Return [x, y] of the center of cell containing provided text 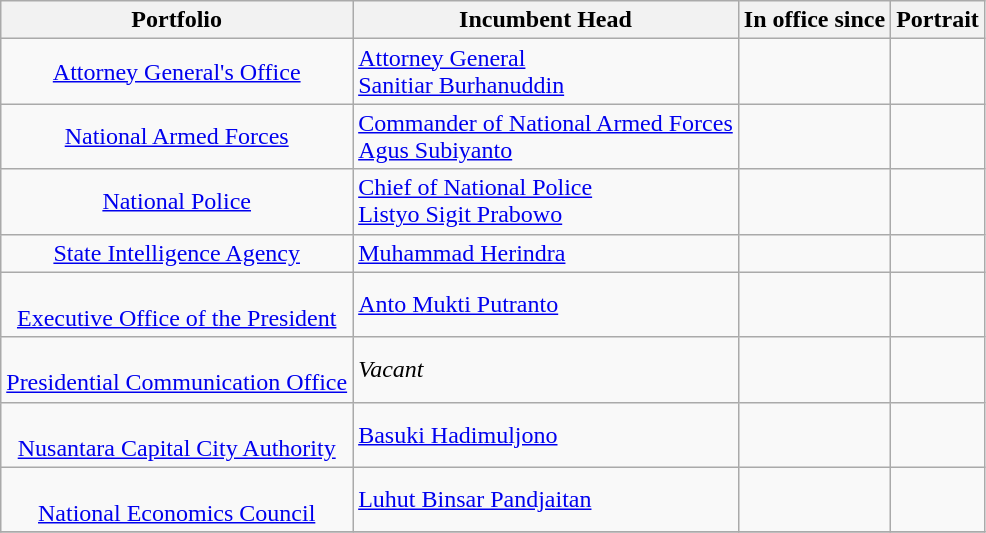
Presidential Communication Office [177, 370]
Attorney General's Office [177, 72]
Portrait [938, 20]
Luhut Binsar Pandjaitan [546, 500]
Nusantara Capital City Authority [177, 434]
State Intelligence Agency [177, 253]
Portfolio [177, 20]
National Police [177, 202]
Vacant [546, 370]
Executive Office of the President [177, 304]
Anto Mukti Putranto [546, 304]
Muhammad Herindra [546, 253]
Basuki Hadimuljono [546, 434]
Incumbent Head [546, 20]
Commander of National Armed ForcesAgus Subiyanto [546, 136]
Chief of National PoliceListyo Sigit Prabowo [546, 202]
National Economics Council [177, 500]
Attorney GeneralSanitiar Burhanuddin [546, 72]
National Armed Forces [177, 136]
In office since [814, 20]
